Return the [x, y] coordinate for the center point of the cell that contains the specified text.  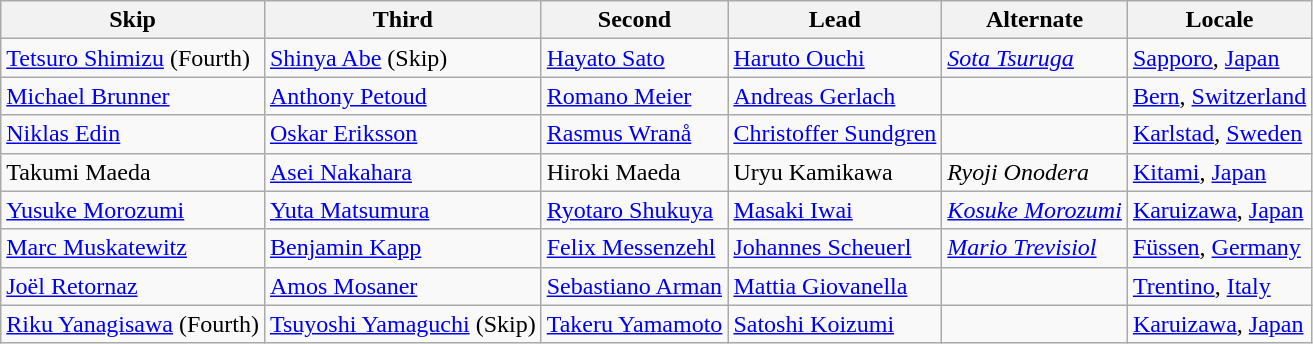
Uryu Kamikawa [835, 172]
Masaki Iwai [835, 210]
Satoshi Koizumi [835, 324]
Christoffer Sundgren [835, 134]
Takumi Maeda [133, 172]
Skip [133, 20]
Sapporo, Japan [1219, 58]
Mattia Giovanella [835, 286]
Marc Muskatewitz [133, 248]
Kitami, Japan [1219, 172]
Joël Retornaz [133, 286]
Füssen, Germany [1219, 248]
Benjamin Kapp [402, 248]
Asei Nakahara [402, 172]
Hiroki Maeda [634, 172]
Hayato Sato [634, 58]
Takeru Yamamoto [634, 324]
Sota Tsuruga [1035, 58]
Second [634, 20]
Ryotaro Shukuya [634, 210]
Mario Trevisiol [1035, 248]
Bern, Switzerland [1219, 96]
Alternate [1035, 20]
Karlstad, Sweden [1219, 134]
Niklas Edin [133, 134]
Oskar Eriksson [402, 134]
Andreas Gerlach [835, 96]
Lead [835, 20]
Tsuyoshi Yamaguchi (Skip) [402, 324]
Kosuke Morozumi [1035, 210]
Romano Meier [634, 96]
Riku Yanagisawa (Fourth) [133, 324]
Ryoji Onodera [1035, 172]
Trentino, Italy [1219, 286]
Amos Mosaner [402, 286]
Michael Brunner [133, 96]
Yusuke Morozumi [133, 210]
Shinya Abe (Skip) [402, 58]
Third [402, 20]
Tetsuro Shimizu (Fourth) [133, 58]
Locale [1219, 20]
Sebastiano Arman [634, 286]
Yuta Matsumura [402, 210]
Johannes Scheuerl [835, 248]
Felix Messenzehl [634, 248]
Rasmus Wranå [634, 134]
Haruto Ouchi [835, 58]
Anthony Petoud [402, 96]
